Return [x, y] of the center of cell containing provided text 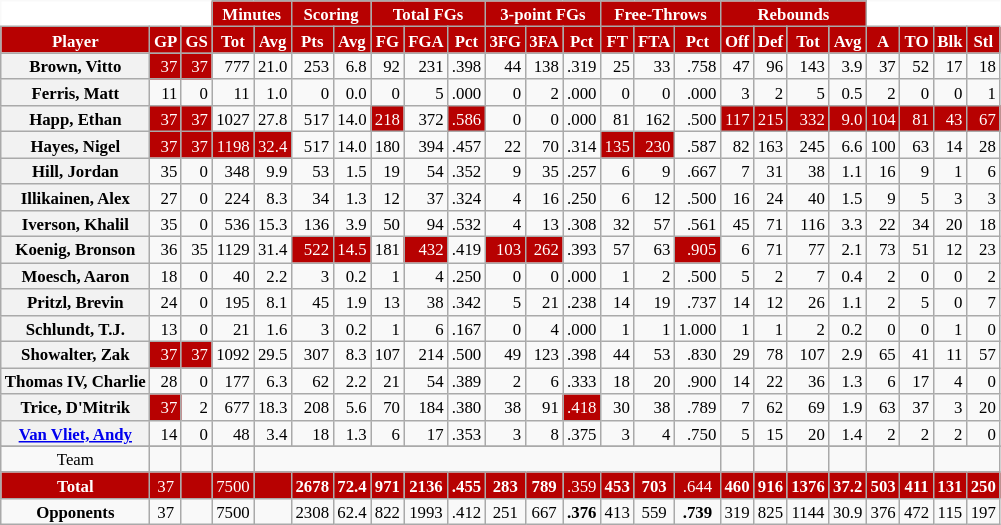
92 [388, 66]
48 [233, 433]
.353 [467, 433]
Minutes [252, 14]
Total [76, 486]
.389 [467, 381]
30 [618, 407]
1198 [233, 145]
Def [770, 40]
2.9 [848, 355]
117 [736, 119]
413 [618, 512]
Hill, Jordan [76, 171]
29.5 [273, 355]
6.8 [352, 66]
.586 [467, 119]
15.3 [273, 224]
Trice, D'Mitrik [76, 407]
Scoring [330, 14]
32.4 [273, 145]
100 [882, 145]
.352 [467, 171]
184 [426, 407]
.667 [697, 171]
245 [808, 145]
Illikainen, Alex [76, 197]
31 [770, 171]
.308 [582, 224]
.457 [467, 145]
94 [426, 224]
163 [770, 145]
Opponents [76, 512]
52 [916, 66]
376 [882, 512]
.455 [467, 486]
Player [76, 40]
.737 [697, 302]
29 [736, 355]
224 [233, 197]
1.4 [848, 433]
.359 [582, 486]
503 [882, 486]
.905 [697, 250]
536 [233, 224]
307 [312, 355]
.758 [697, 66]
78 [770, 355]
37.2 [848, 486]
91 [544, 407]
250 [984, 486]
5.6 [352, 407]
460 [736, 486]
Brown, Vitto [76, 66]
3-point FGs [542, 14]
.418 [582, 407]
Stl [984, 40]
77 [808, 250]
27.8 [273, 119]
825 [770, 512]
82 [736, 145]
47 [736, 66]
6.3 [273, 381]
251 [505, 512]
262 [544, 250]
3.3 [848, 224]
.314 [582, 145]
.333 [582, 381]
8.1 [273, 302]
197 [984, 512]
25 [618, 66]
33 [654, 66]
41 [916, 355]
21.0 [273, 66]
Free-Throws [661, 14]
0.0 [352, 93]
971 [388, 486]
30.9 [848, 512]
253 [312, 66]
49 [505, 355]
Thomas IV, Charlie [76, 381]
14.5 [352, 250]
TO [916, 40]
.561 [697, 224]
.587 [697, 145]
.532 [467, 224]
.750 [697, 433]
GP [166, 40]
Off [736, 40]
180 [388, 145]
138 [544, 66]
319 [736, 512]
.167 [467, 328]
131 [950, 486]
.238 [582, 302]
27 [166, 197]
.380 [467, 407]
1027 [233, 119]
214 [426, 355]
.319 [582, 66]
FTA [654, 40]
FGA [426, 40]
703 [654, 486]
472 [916, 512]
.830 [697, 355]
667 [544, 512]
1092 [233, 355]
1376 [808, 486]
1.000 [697, 328]
Rebounds [793, 14]
2678 [312, 486]
26 [808, 302]
432 [426, 250]
.739 [697, 512]
522 [312, 250]
1993 [426, 512]
9.9 [273, 171]
115 [950, 512]
1.0 [273, 93]
Team [76, 459]
181 [388, 250]
Hayes, Nigel [76, 145]
3.4 [273, 433]
103 [505, 250]
283 [505, 486]
.644 [697, 486]
231 [426, 66]
6.6 [848, 145]
.324 [467, 197]
67 [984, 119]
9.0 [848, 119]
.257 [582, 171]
3FA [544, 40]
230 [654, 145]
218 [388, 119]
411 [916, 486]
43 [950, 119]
Van Vliet, Andy [76, 433]
23 [984, 250]
65 [882, 355]
Blk [950, 40]
0.5 [848, 93]
1144 [808, 512]
69 [808, 407]
372 [426, 119]
2308 [312, 512]
394 [426, 145]
15 [770, 433]
.342 [467, 302]
Ferris, Matt [76, 93]
Total FGs [428, 14]
0.4 [848, 276]
.375 [582, 433]
GS [196, 40]
332 [808, 119]
104 [882, 119]
822 [388, 512]
50 [388, 224]
195 [233, 302]
Koenig, Bronson [76, 250]
Schlundt, T.J. [76, 328]
215 [770, 119]
Moesch, Aaron [76, 276]
916 [770, 486]
.419 [467, 250]
18.3 [273, 407]
3FG [505, 40]
62.4 [352, 512]
Showalter, Zak [76, 355]
.376 [582, 512]
559 [654, 512]
32 [618, 224]
FT [618, 40]
.393 [582, 250]
143 [808, 66]
96 [770, 66]
2136 [426, 486]
.900 [697, 381]
777 [233, 66]
72.4 [352, 486]
Pts [312, 40]
31.4 [273, 250]
73 [882, 250]
348 [233, 171]
2.1 [848, 250]
1.6 [273, 328]
162 [654, 119]
453 [618, 486]
Happ, Ethan [76, 119]
.789 [697, 407]
Iverson, Khalil [76, 224]
51 [916, 250]
208 [312, 407]
123 [544, 355]
677 [233, 407]
1129 [233, 250]
8 [544, 433]
789 [544, 486]
177 [233, 381]
136 [312, 224]
116 [808, 224]
135 [618, 145]
FG [388, 40]
A [882, 40]
Pritzl, Brevin [76, 302]
.412 [467, 512]
